Determine the (X, Y) coordinate at the center of the cell enclosing the given text.  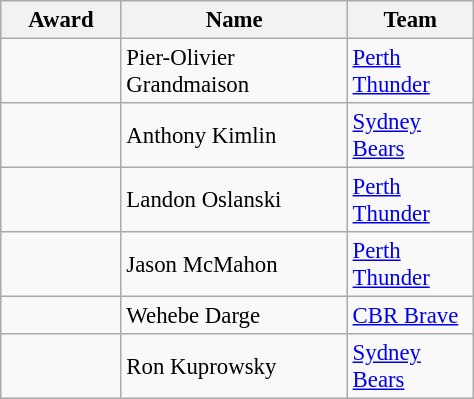
Team (410, 20)
Award (61, 20)
CBR Brave (410, 316)
Name (234, 20)
Landon Oslanski (234, 200)
Pier-Olivier Grandmaison (234, 72)
Ron Kuprowsky (234, 366)
Jason McMahon (234, 264)
Anthony Kimlin (234, 136)
Wehebe Darge (234, 316)
